Pinpoint the cell where the given text exists, returning its (x, y) midpoint coordinate. 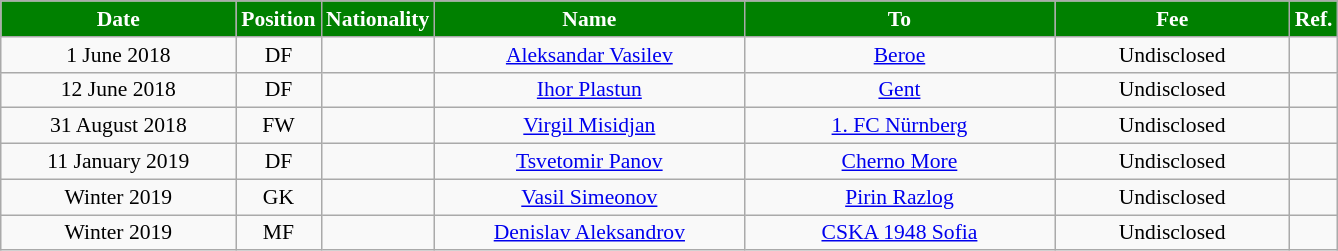
Beroe (899, 55)
Tsvetomir Panov (589, 162)
MF (278, 233)
Vasil Simeonov (589, 197)
11 January 2019 (118, 162)
1 June 2018 (118, 55)
Cherno More (899, 162)
Nationality (378, 19)
12 June 2018 (118, 90)
31 August 2018 (118, 126)
Virgil Misidjan (589, 126)
CSKA 1948 Sofia (899, 233)
Date (118, 19)
Position (278, 19)
Denislav Aleksandrov (589, 233)
To (899, 19)
Pirin Razlog (899, 197)
Name (589, 19)
Gent (899, 90)
1. FC Nürnberg (899, 126)
Ref. (1314, 19)
GK (278, 197)
Ihor Plastun (589, 90)
Fee (1172, 19)
FW (278, 126)
Aleksandar Vasilev (589, 55)
